Locate the cell with the specified text and output its (X, Y) center coordinate. 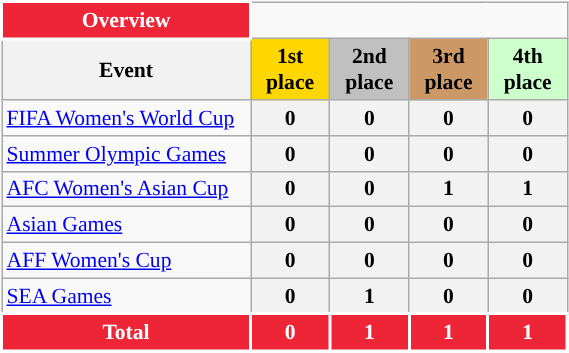
2nd place (370, 70)
SEA Games (126, 296)
FIFA Women's World Cup (126, 118)
Total (126, 332)
Event (126, 70)
Summer Olympic Games (126, 154)
1st place (290, 70)
AFC Women's Asian Cup (126, 189)
Overview (126, 20)
4th place (528, 70)
Asian Games (126, 225)
3rd place (448, 70)
AFF Women's Cup (126, 261)
